Identify which cell holds the provided text, then report its (X, Y) central coordinate. 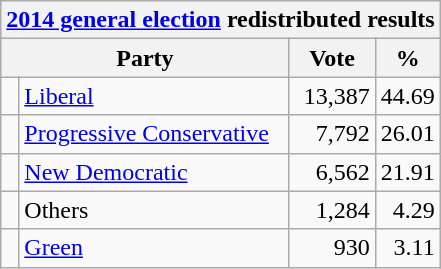
4.29 (408, 210)
New Democratic (154, 172)
Vote (332, 58)
44.69 (408, 96)
2014 general election redistributed results (220, 20)
6,562 (332, 172)
% (408, 58)
21.91 (408, 172)
26.01 (408, 134)
1,284 (332, 210)
3.11 (408, 248)
Party (145, 58)
7,792 (332, 134)
Liberal (154, 96)
930 (332, 248)
13,387 (332, 96)
Green (154, 248)
Progressive Conservative (154, 134)
Others (154, 210)
